Capture the cell that displays the provided text and extract its [X, Y] central coordinate. 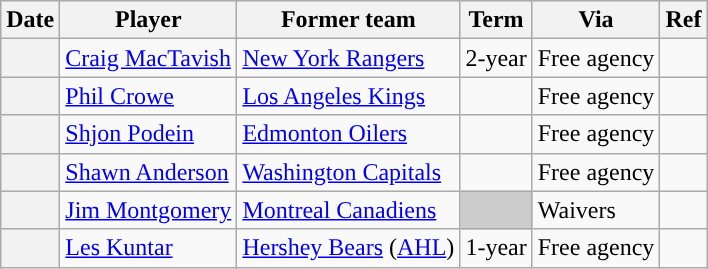
Craig MacTavish [148, 58]
Term [496, 20]
Shjon Podein [148, 134]
New York Rangers [348, 58]
Waivers [596, 210]
1-year [496, 248]
Jim Montgomery [148, 210]
Ref [684, 20]
Edmonton Oilers [348, 134]
Player [148, 20]
Montreal Canadiens [348, 210]
2-year [496, 58]
Los Angeles Kings [348, 96]
Date [30, 20]
Washington Capitals [348, 172]
Les Kuntar [148, 248]
Via [596, 20]
Shawn Anderson [148, 172]
Phil Crowe [148, 96]
Former team [348, 20]
Hershey Bears (AHL) [348, 248]
